Find where the given text appears and provide that cell's center as (x, y) coordinate. 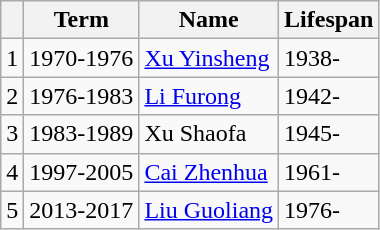
Xu Yinsheng (209, 58)
1942- (329, 96)
1983-1989 (82, 134)
4 (12, 172)
1976-1983 (82, 96)
5 (12, 210)
1945- (329, 134)
Xu Shaofa (209, 134)
1 (12, 58)
1976- (329, 210)
Cai Zhenhua (209, 172)
Term (82, 20)
1997-2005 (82, 172)
Lifespan (329, 20)
2013-2017 (82, 210)
Li Furong (209, 96)
Name (209, 20)
1970-1976 (82, 58)
1961- (329, 172)
1938- (329, 58)
2 (12, 96)
3 (12, 134)
Liu Guoliang (209, 210)
